Return (X, Y) of the center of cell containing provided text 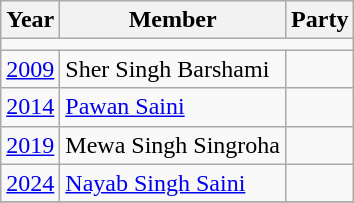
Member (173, 20)
2024 (30, 183)
Nayab Singh Saini (173, 183)
Pawan Saini (173, 107)
2019 (30, 145)
2009 (30, 69)
Sher Singh Barshami (173, 69)
Year (30, 20)
Mewa Singh Singroha (173, 145)
2014 (30, 107)
Party (320, 20)
